For the text-containing cell, return its midpoint in [x, y] coordinate format. 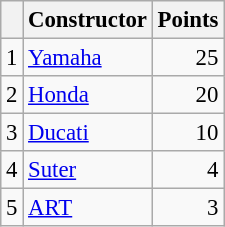
5 [12, 208]
Constructor [88, 20]
Yamaha [88, 58]
Points [188, 20]
Honda [88, 95]
2 [12, 95]
Ducati [88, 133]
Suter [88, 170]
10 [188, 133]
20 [188, 95]
25 [188, 58]
1 [12, 58]
ART [88, 208]
